Search for the cell housing the specified text and yield its [x, y] center coordinate. 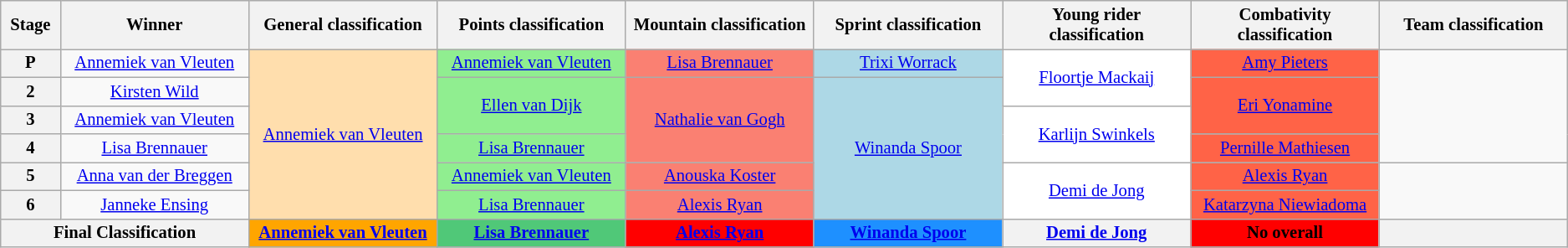
Sprint classification [908, 24]
Ellen van Dijk [532, 106]
Kirsten Wild [154, 91]
Points classification [532, 24]
3 [30, 120]
Amy Pieters [1285, 63]
Floortje Mackaij [1097, 77]
General classification [343, 24]
Young rider classification [1097, 24]
Team classification [1474, 24]
Katarzyna Niewiadoma [1285, 204]
6 [30, 204]
No overall [1285, 233]
Janneke Ensing [154, 204]
Anouska Koster [719, 176]
P [30, 63]
Final Classification [125, 233]
Karlijn Swinkels [1097, 134]
Winner [154, 24]
4 [30, 148]
5 [30, 176]
Eri Yonamine [1285, 106]
Stage [30, 24]
Nathalie van Gogh [719, 119]
Trixi Worrack [908, 63]
2 [30, 91]
Anna van der Breggen [154, 176]
Pernille Mathiesen [1285, 148]
Combativity classification [1285, 24]
Mountain classification [719, 24]
